Detect which cell encompasses the target text, then output its (x, y) center coordinate. 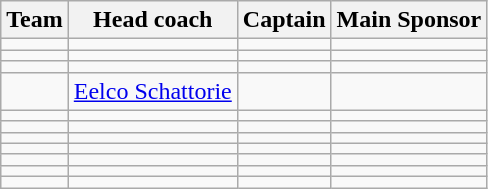
Head coach (152, 20)
Eelco Schattorie (152, 91)
Captain (284, 20)
Main Sponsor (409, 20)
Team (35, 20)
